Return [x, y] of the center of cell containing provided text 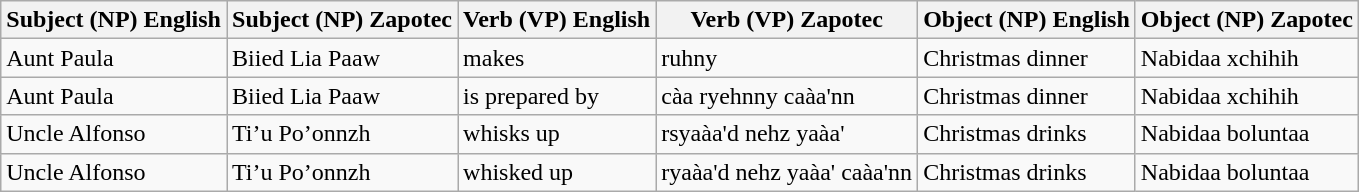
rsyaàa'd nehz yaàa' [787, 134]
makes [557, 58]
Object (NP) Zapotec [1246, 20]
whisked up [557, 172]
whisks up [557, 134]
càa ryehnny caàa'nn [787, 96]
Object (NP) English [1027, 20]
Verb (VP) English [557, 20]
ruhny [787, 58]
Subject (NP) English [114, 20]
Subject (NP) Zapotec [342, 20]
ryaàa'd nehz yaàa' caàa'nn [787, 172]
is prepared by [557, 96]
Verb (VP) Zapotec [787, 20]
